Scan for the cell matching the given text and deliver its (x, y) coordinate at center. 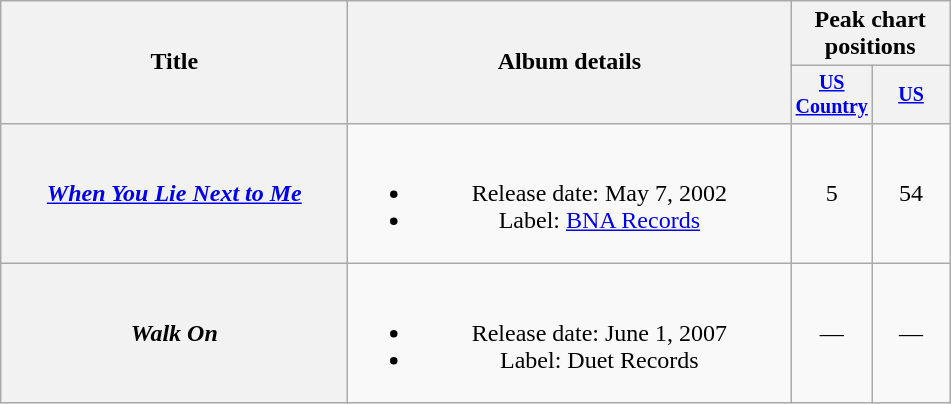
US (912, 94)
Walk On (174, 333)
5 (832, 193)
Peak chartpositions (870, 34)
Release date: June 1, 2007Label: Duet Records (570, 333)
Release date: May 7, 2002Label: BNA Records (570, 193)
When You Lie Next to Me (174, 193)
Album details (570, 62)
54 (912, 193)
Title (174, 62)
US Country (832, 94)
